Find where the given text appears and provide that cell's center as [X, Y] coordinate. 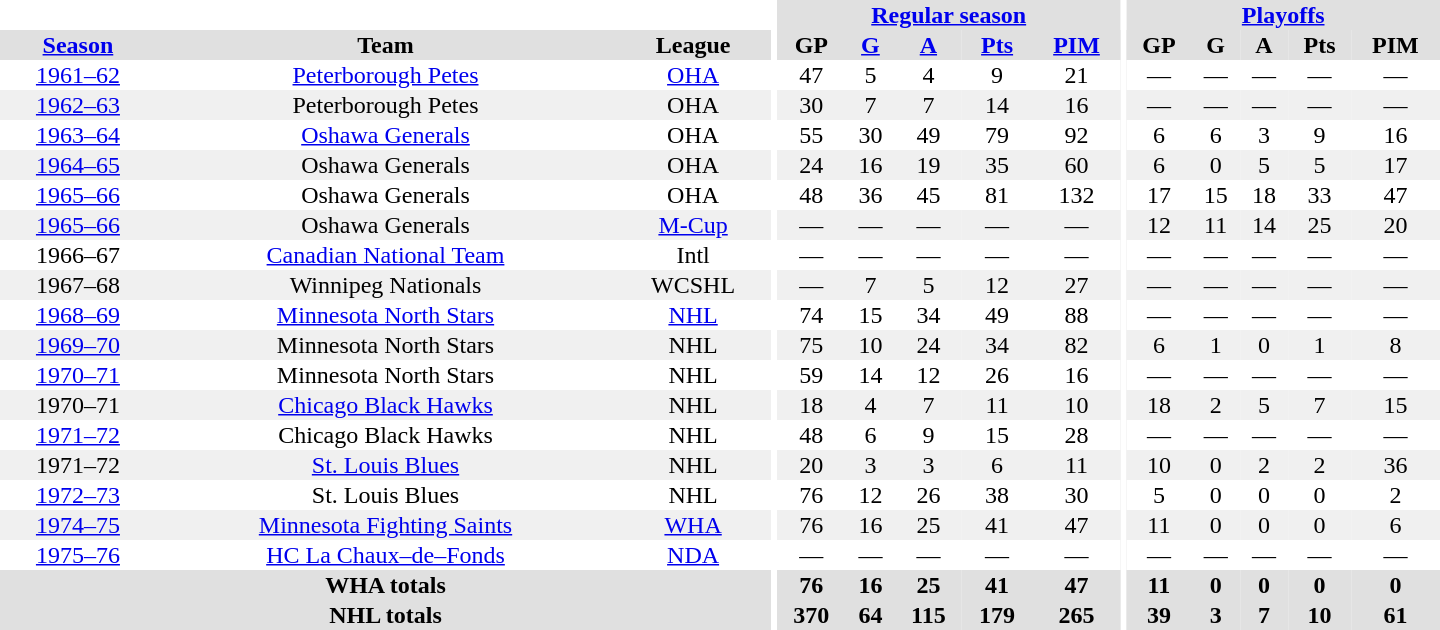
WHA totals [386, 585]
Team [386, 45]
1975–76 [78, 555]
79 [997, 135]
Playoffs [1283, 15]
League [693, 45]
M-Cup [693, 225]
21 [1076, 75]
75 [811, 345]
Regular season [948, 15]
132 [1076, 195]
1968–69 [78, 315]
81 [997, 195]
74 [811, 315]
HC La Chaux–de–Fonds [386, 555]
Canadian National Team [386, 255]
88 [1076, 315]
19 [929, 165]
1974–75 [78, 525]
1964–65 [78, 165]
61 [1396, 615]
55 [811, 135]
45 [929, 195]
1972–73 [78, 495]
Minnesota Fighting Saints [386, 525]
115 [929, 615]
8 [1396, 345]
35 [997, 165]
1969–70 [78, 345]
39 [1158, 615]
60 [1076, 165]
92 [1076, 135]
33 [1320, 195]
1962–63 [78, 105]
82 [1076, 345]
59 [811, 375]
1967–68 [78, 285]
Intl [693, 255]
38 [997, 495]
370 [811, 615]
Season [78, 45]
64 [870, 615]
WCSHL [693, 285]
1961–62 [78, 75]
WHA [693, 525]
1963–64 [78, 135]
Winnipeg Nationals [386, 285]
179 [997, 615]
28 [1076, 435]
NDA [693, 555]
265 [1076, 615]
27 [1076, 285]
NHL totals [386, 615]
1966–67 [78, 255]
